Search for the cell housing the specified text and yield its (x, y) center coordinate. 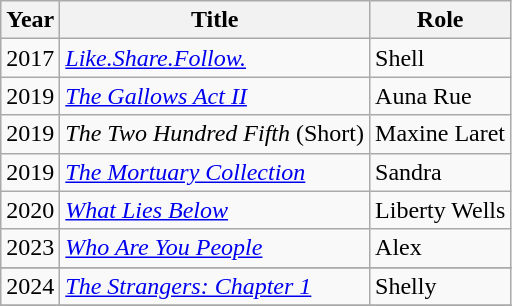
2024 (30, 286)
Title (215, 20)
2020 (30, 210)
Shelly (440, 286)
Year (30, 20)
2023 (30, 248)
Shell (440, 58)
What Lies Below (215, 210)
The Mortuary Collection (215, 172)
The Strangers: Chapter 1 (215, 286)
The Two Hundred Fifth (Short) (215, 134)
The Gallows Act II (215, 96)
2017 (30, 58)
Role (440, 20)
Like.Share.Follow. (215, 58)
Sandra (440, 172)
Maxine Laret (440, 134)
Alex (440, 248)
Liberty Wells (440, 210)
Who Are You People (215, 248)
Auna Rue (440, 96)
